Pinpoint the cell where the given text exists, returning its (X, Y) midpoint coordinate. 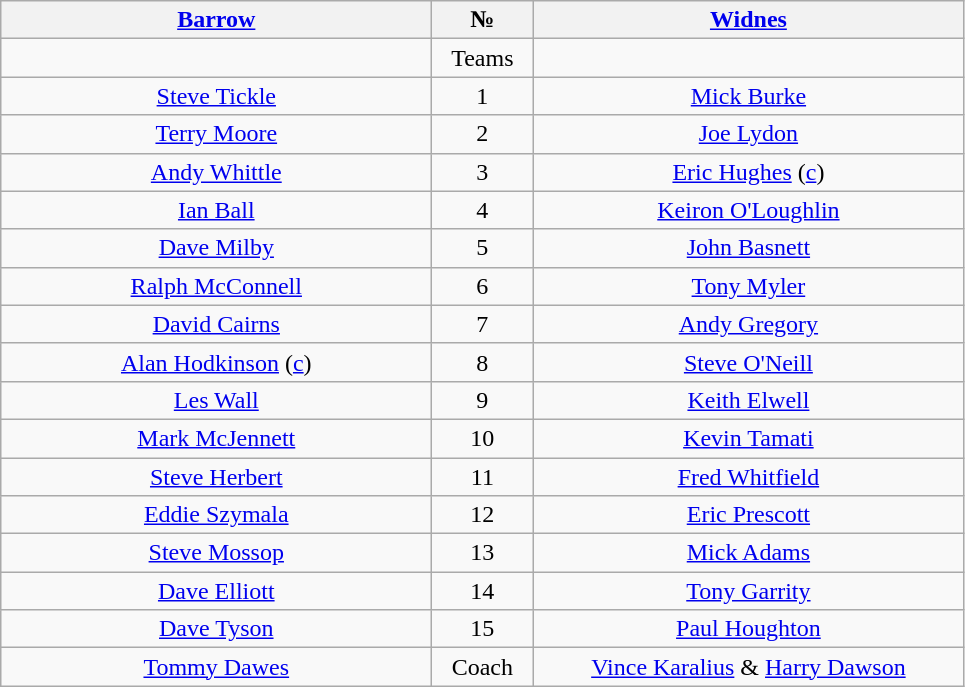
Ralph McConnell (216, 286)
Andy Gregory (748, 324)
15 (482, 629)
Les Wall (216, 400)
9 (482, 400)
10 (482, 438)
Tony Myler (748, 286)
Steve Tickle (216, 96)
Mark McJennett (216, 438)
Barrow (216, 20)
5 (482, 248)
12 (482, 515)
4 (482, 210)
Coach (482, 667)
Tommy Dawes (216, 667)
John Basnett (748, 248)
David Cairns (216, 324)
№ (482, 20)
Vince Karalius & Harry Dawson (748, 667)
Paul Houghton (748, 629)
Eric Hughes (c) (748, 172)
Alan Hodkinson (c) (216, 362)
Dave Tyson (216, 629)
14 (482, 591)
Dave Elliott (216, 591)
Steve Herbert (216, 477)
Mick Burke (748, 96)
13 (482, 553)
Keith Elwell (748, 400)
Tony Garrity (748, 591)
Eric Prescott (748, 515)
11 (482, 477)
7 (482, 324)
Ian Ball (216, 210)
Kevin Tamati (748, 438)
Joe Lydon (748, 134)
Steve Mossop (216, 553)
Keiron O'Loughlin (748, 210)
Fred Whitfield (748, 477)
Widnes (748, 20)
Terry Moore (216, 134)
Andy Whittle (216, 172)
6 (482, 286)
3 (482, 172)
Dave Milby (216, 248)
Mick Adams (748, 553)
1 (482, 96)
8 (482, 362)
Teams (482, 58)
Steve O'Neill (748, 362)
2 (482, 134)
Eddie Szymala (216, 515)
